Return the [X, Y] coordinate for the center point of the cell that contains the specified text.  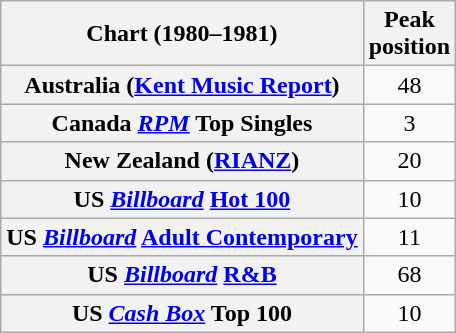
New Zealand (RIANZ) [182, 161]
11 [409, 237]
68 [409, 275]
3 [409, 123]
US Billboard Adult Contemporary [182, 237]
Peakposition [409, 34]
US Billboard Hot 100 [182, 199]
Australia (Kent Music Report) [182, 85]
Chart (1980–1981) [182, 34]
20 [409, 161]
US Cash Box Top 100 [182, 313]
48 [409, 85]
Canada RPM Top Singles [182, 123]
US Billboard R&B [182, 275]
